Output the (x, y) coordinate of the center of the cell containing the given text.  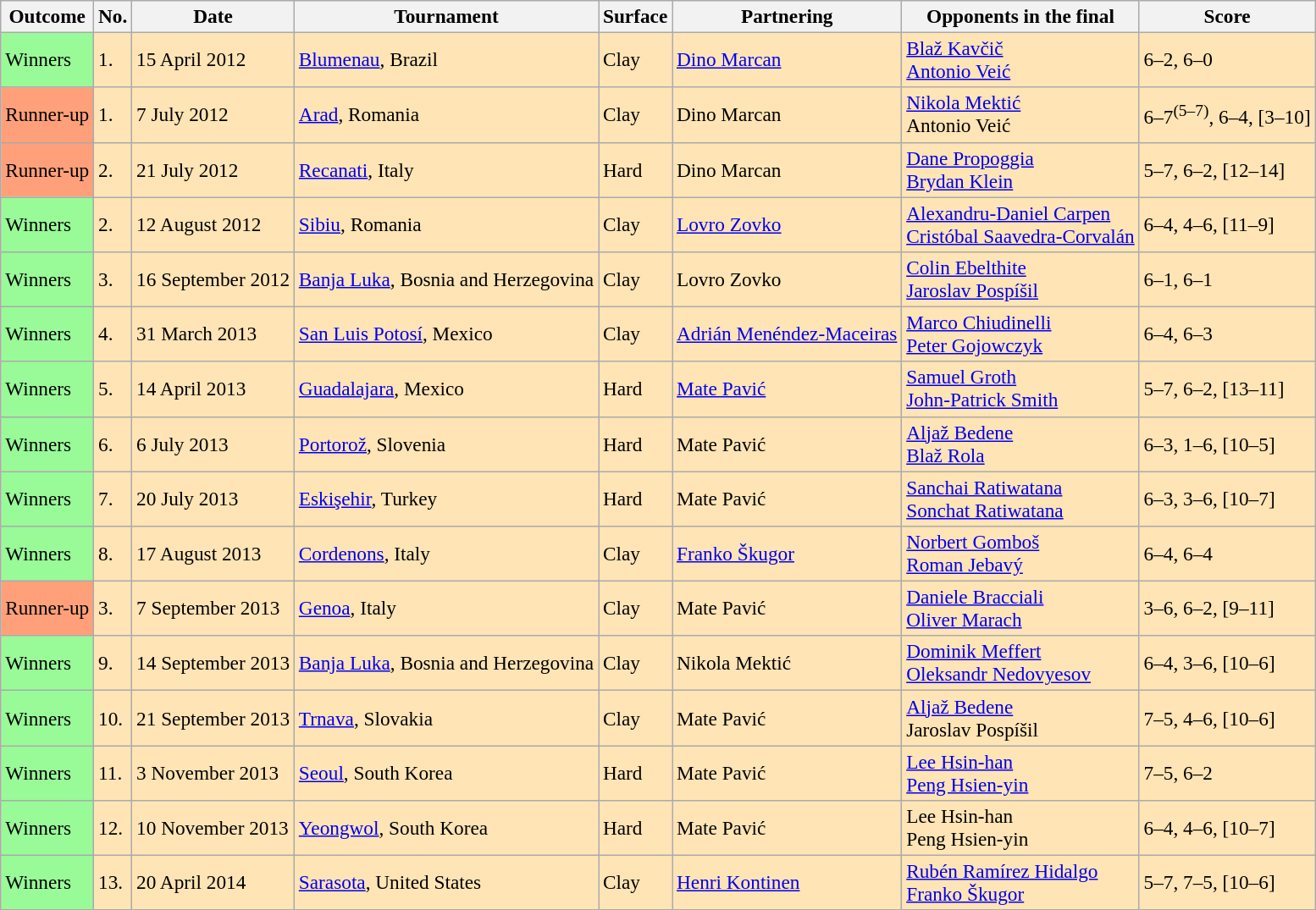
14 September 2013 (213, 664)
Eskişehir, Turkey (445, 498)
6. (113, 444)
Outcome (47, 16)
Blumenau, Brazil (445, 59)
Franko Škugor (788, 554)
5. (113, 389)
Cordenons, Italy (445, 554)
Blaž Kavčič Antonio Veić (1020, 59)
Dominik Meffert Oleksandr Nedovyesov (1020, 664)
17 August 2013 (213, 554)
Surface (635, 16)
Norbert Gomboš Roman Jebavý (1020, 554)
20 July 2013 (213, 498)
7 September 2013 (213, 608)
Henri Kontinen (788, 882)
11. (113, 772)
6–2, 6–0 (1227, 59)
6–4, 4–6, [10–7] (1227, 828)
7 July 2012 (213, 115)
13. (113, 882)
10 November 2013 (213, 828)
12. (113, 828)
5–7, 6–2, [13–11] (1227, 389)
6–4, 4–6, [11–9] (1227, 223)
No. (113, 16)
Yeongwol, South Korea (445, 828)
Sibiu, Romania (445, 223)
6–4, 6–4 (1227, 554)
6–4, 6–3 (1227, 334)
14 April 2013 (213, 389)
Daniele Bracciali Oliver Marach (1020, 608)
6–4, 3–6, [10–6] (1227, 664)
Date (213, 16)
15 April 2012 (213, 59)
Nikola Mektić (788, 664)
Genoa, Italy (445, 608)
Tournament (445, 16)
Sanchai Ratiwatana Sonchat Ratiwatana (1020, 498)
8. (113, 554)
20 April 2014 (213, 882)
Alexandru-Daniel Carpen Cristóbal Saavedra-Corvalán (1020, 223)
5–7, 6–2, [12–14] (1227, 169)
Arad, Romania (445, 115)
Sarasota, United States (445, 882)
16 September 2012 (213, 279)
Marco Chiudinelli Peter Gojowczyk (1020, 334)
7–5, 6–2 (1227, 772)
31 March 2013 (213, 334)
6–3, 3–6, [10–7] (1227, 498)
Score (1227, 16)
Aljaž Bedene Jaroslav Pospíšil (1020, 718)
Partnering (788, 16)
9. (113, 664)
Nikola Mektić Antonio Veić (1020, 115)
3–6, 6–2, [9–11] (1227, 608)
Guadalajara, Mexico (445, 389)
6 July 2013 (213, 444)
7. (113, 498)
Colin Ebelthite Jaroslav Pospíšil (1020, 279)
7–5, 4–6, [10–6] (1227, 718)
Seoul, South Korea (445, 772)
Opponents in the final (1020, 16)
21 July 2012 (213, 169)
Dane Propoggia Brydan Klein (1020, 169)
Recanati, Italy (445, 169)
Portorož, Slovenia (445, 444)
6–3, 1–6, [10–5] (1227, 444)
3 November 2013 (213, 772)
6–1, 6–1 (1227, 279)
San Luis Potosí, Mexico (445, 334)
Samuel Groth John-Patrick Smith (1020, 389)
4. (113, 334)
21 September 2013 (213, 718)
10. (113, 718)
6–7(5–7), 6–4, [3–10] (1227, 115)
Rubén Ramírez Hidalgo Franko Škugor (1020, 882)
5–7, 7–5, [10–6] (1227, 882)
Adrián Menéndez-Maceiras (788, 334)
12 August 2012 (213, 223)
Trnava, Slovakia (445, 718)
Aljaž Bedene Blaž Rola (1020, 444)
